Detect which cell encompasses the target text, then output its [x, y] center coordinate. 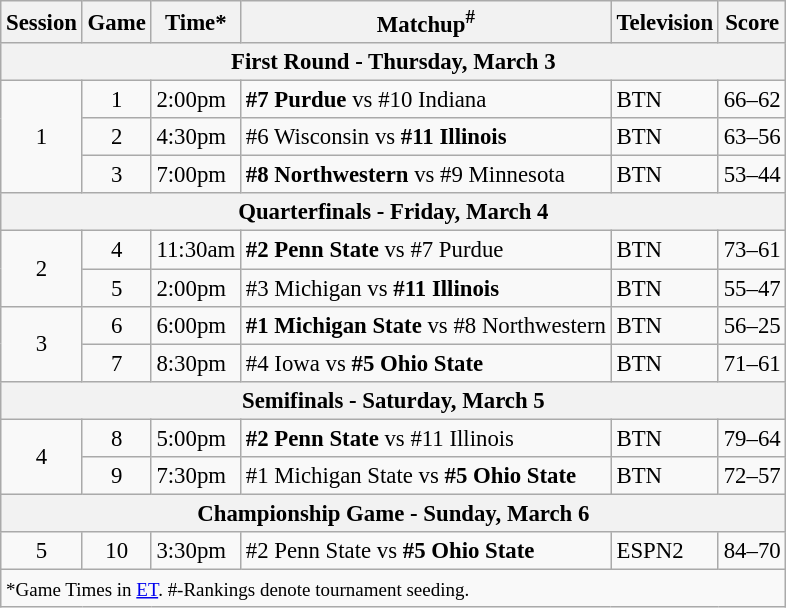
9 [116, 476]
84–70 [752, 551]
56–25 [752, 325]
#2 Penn State vs #7 Purdue [426, 250]
Matchup# [426, 22]
Championship Game - Sunday, March 6 [394, 513]
#2 Penn State vs #11 Illinois [426, 438]
Quarterfinals - Friday, March 4 [394, 213]
#8 Northwestern vs #9 Minnesota [426, 175]
ESPN2 [664, 551]
71–61 [752, 363]
11:30am [196, 250]
6:00pm [196, 325]
7:00pm [196, 175]
53–44 [752, 175]
Semifinals - Saturday, March 5 [394, 400]
Time* [196, 22]
7 [116, 363]
79–64 [752, 438]
#1 Michigan State vs #5 Ohio State [426, 476]
Score [752, 22]
*Game Times in ET. #-Rankings denote tournament seeding. [394, 588]
55–47 [752, 288]
Session [42, 22]
4:30pm [196, 137]
5:00pm [196, 438]
3:30pm [196, 551]
#3 Michigan vs #11 Illinois [426, 288]
8:30pm [196, 363]
Game [116, 22]
#1 Michigan State vs #8 Northwestern [426, 325]
10 [116, 551]
#4 Iowa vs #5 Ohio State [426, 363]
#2 Penn State vs #5 Ohio State [426, 551]
8 [116, 438]
7:30pm [196, 476]
#6 Wisconsin vs #11 Illinois [426, 137]
73–61 [752, 250]
63–56 [752, 137]
66–62 [752, 100]
#7 Purdue vs #10 Indiana [426, 100]
First Round - Thursday, March 3 [394, 62]
72–57 [752, 476]
6 [116, 325]
Television [664, 22]
